Extract the (x, y) coordinate from the center of the cell holding the provided text.  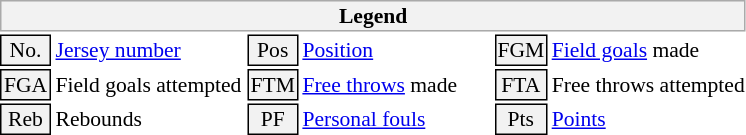
FTM (273, 85)
Legend (373, 16)
Jersey number (149, 50)
Field goals attempted (149, 85)
No. (26, 50)
FGA (26, 85)
Free throws attempted (648, 85)
FTA (520, 85)
Free throws made (396, 85)
FGM (520, 50)
Pos (273, 50)
Field goals made (648, 50)
Position (396, 50)
